Pinpoint the cell where the given text exists, returning its (x, y) midpoint coordinate. 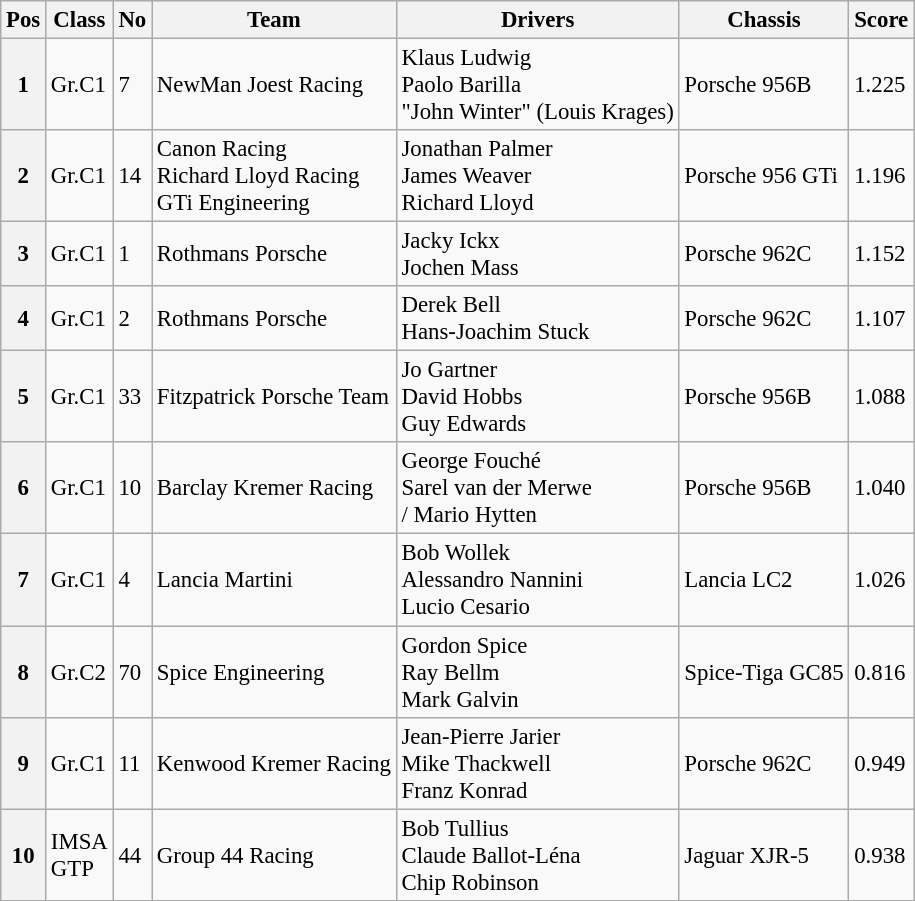
IMSAGTP (80, 855)
Team (274, 20)
8 (24, 672)
44 (132, 855)
0.949 (882, 763)
5 (24, 397)
NewMan Joest Racing (274, 85)
George Fouché Sarel van der Merwe/ Mario Hytten (538, 488)
Group 44 Racing (274, 855)
1.107 (882, 318)
Class (80, 20)
14 (132, 176)
Porsche 956 GTi (764, 176)
Fitzpatrick Porsche Team (274, 397)
1.040 (882, 488)
Kenwood Kremer Racing (274, 763)
Klaus Ludwig Paolo Barilla "John Winter" (Louis Krages) (538, 85)
1.088 (882, 397)
Spice Engineering (274, 672)
1.026 (882, 580)
Jean-Pierre Jarier Mike Thackwell Franz Konrad (538, 763)
1.152 (882, 254)
Barclay Kremer Racing (274, 488)
Jo Gartner David Hobbs Guy Edwards (538, 397)
Spice-Tiga GC85 (764, 672)
Jaguar XJR-5 (764, 855)
3 (24, 254)
Lancia Martini (274, 580)
Bob Wollek Alessandro Nannini Lucio Cesario (538, 580)
Derek Bell Hans-Joachim Stuck (538, 318)
33 (132, 397)
Jacky Ickx Jochen Mass (538, 254)
70 (132, 672)
Canon Racing Richard Lloyd Racing GTi Engineering (274, 176)
0.816 (882, 672)
Pos (24, 20)
Chassis (764, 20)
1.225 (882, 85)
Bob Tullius Claude Ballot-Léna Chip Robinson (538, 855)
Gordon Spice Ray Bellm Mark Galvin (538, 672)
0.938 (882, 855)
6 (24, 488)
11 (132, 763)
No (132, 20)
Lancia LC2 (764, 580)
9 (24, 763)
Drivers (538, 20)
Gr.C2 (80, 672)
1.196 (882, 176)
Score (882, 20)
Jonathan Palmer James Weaver Richard Lloyd (538, 176)
